Extract the (X, Y) coordinate from the center of the cell holding the provided text.  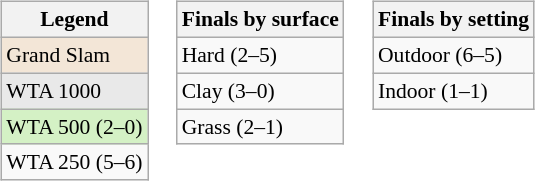
Finals by setting (454, 20)
Indoor (1–1) (454, 91)
Clay (3–0) (260, 91)
WTA 250 (5–6) (74, 162)
Hard (2–5) (260, 55)
Legend (74, 20)
Grass (2–1) (260, 127)
Grand Slam (74, 55)
WTA 500 (2–0) (74, 127)
WTA 1000 (74, 91)
Outdoor (6–5) (454, 55)
Finals by surface (260, 20)
